For the text-containing cell, return its midpoint in (X, Y) coordinate format. 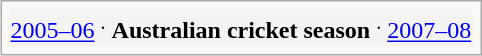
2005–06 . Australian cricket season . 2007–08 (241, 27)
